For the text-containing cell, return its midpoint in (x, y) coordinate format. 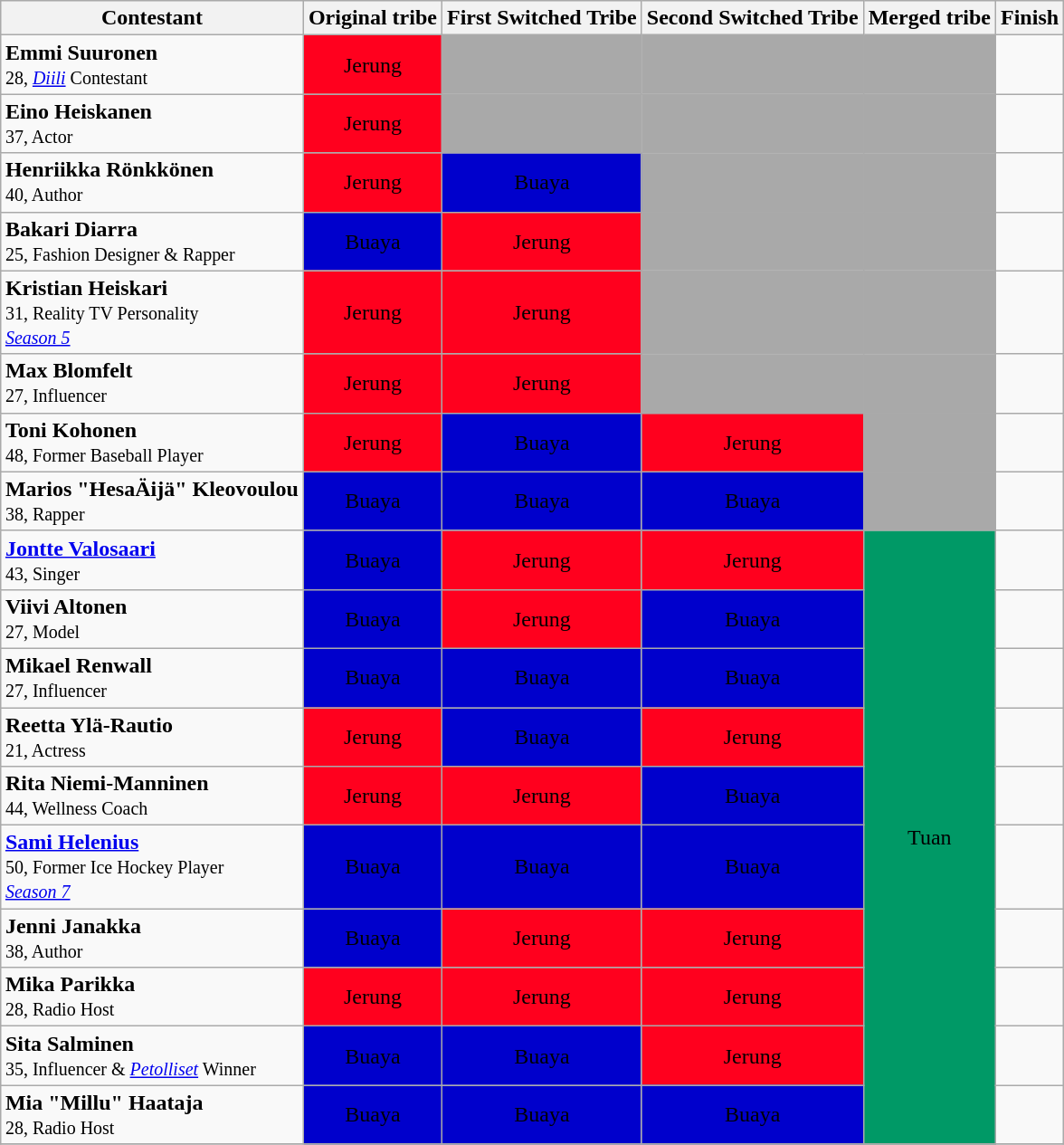
Mika Parikka28, Radio Host (152, 997)
Max Blomfelt27, Influencer (152, 384)
Finish (1030, 18)
Marios "HesaÄijä" Kleovoulou38, Rapper (152, 501)
Toni Kohonen48, Former Baseball Player (152, 442)
First Switched Tribe (541, 18)
Contestant (152, 18)
Rita Niemi-Manninen44, Wellness Coach (152, 797)
Eino Heiskanen37, Actor (152, 123)
Kristian Heiskari31, Reality TV PersonalitySeason 5 (152, 312)
Sami Helenius50, Former Ice Hockey PlayerSeason 7 (152, 867)
Mikael Renwall27, Influencer (152, 677)
Merged tribe (929, 18)
Sita Salminen35, Influencer & Petolliset Winner (152, 1055)
Emmi Suuronen28, Diili Contestant (152, 65)
Second Switched Tribe (753, 18)
Viivi Altonen27, Model (152, 619)
Tuan (929, 837)
Mia "Millu" Haataja28, Radio Host (152, 1115)
Henriikka Rönkkönen40, Author (152, 183)
Bakari Diarra25, Fashion Designer & Rapper (152, 241)
Original tribe (373, 18)
Jenni Janakka38, Author (152, 938)
Reetta Ylä-Rautio21, Actress (152, 737)
Jontte Valosaari43, Singer (152, 559)
